Pinpoint the cell where the given text exists, returning its [X, Y] midpoint coordinate. 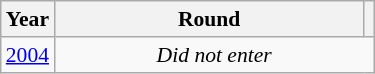
Did not enter [214, 55]
Round [209, 19]
Year [28, 19]
2004 [28, 55]
